Identify which cell holds the provided text, then report its (x, y) central coordinate. 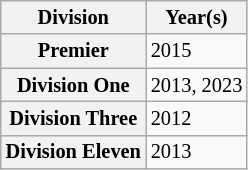
2013 (196, 152)
Premier (74, 51)
Division Three (74, 118)
2012 (196, 118)
Division One (74, 85)
Division Eleven (74, 152)
2013, 2023 (196, 85)
Year(s) (196, 17)
2015 (196, 51)
Division (74, 17)
